Output the [x, y] coordinate of the center of the cell containing the given text.  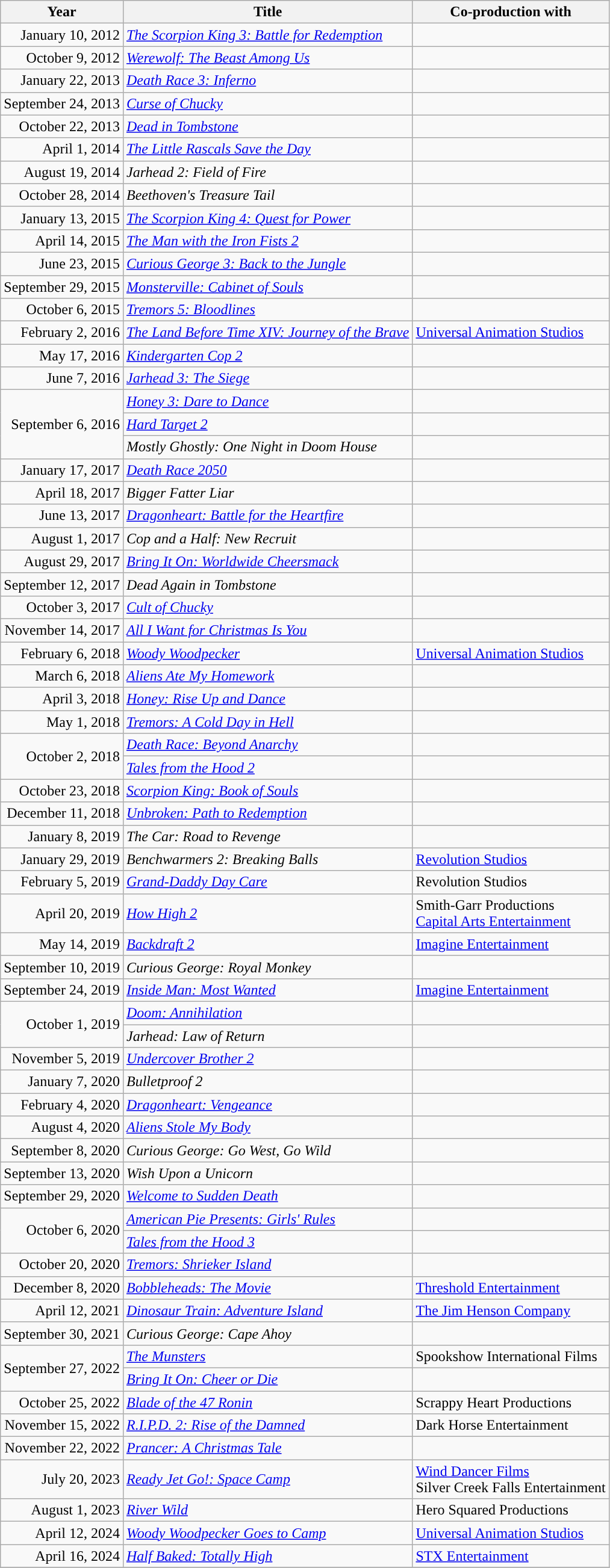
April 1, 2014 [62, 149]
November 15, 2022 [62, 1425]
River Wild [267, 1510]
The Munsters [267, 1356]
Woody Woodpecker Goes to Camp [267, 1533]
March 6, 2018 [62, 676]
June 23, 2015 [62, 264]
Smith-Garr ProductionsCapital Arts Entertainment [511, 913]
February 5, 2019 [62, 882]
December 8, 2020 [62, 1288]
October 22, 2013 [62, 126]
April 12, 2024 [62, 1533]
June 7, 2016 [62, 378]
February 2, 2016 [62, 333]
Jarhead: Law of Return [267, 1036]
May 1, 2018 [62, 722]
Tales from the Hood 2 [267, 768]
Backdraft 2 [267, 944]
The Little Rascals Save the Day [267, 149]
Dinosaur Train: Adventure Island [267, 1310]
Dark Horse Entertainment [511, 1425]
April 16, 2024 [62, 1556]
Year [62, 12]
Prancer: A Christmas Tale [267, 1448]
Dead Again in Tombstone [267, 584]
Curious George: Royal Monkey [267, 967]
Cult of Chucky [267, 607]
Kindergarten Cop 2 [267, 356]
October 1, 2019 [62, 1024]
September 30, 2021 [62, 1333]
November 5, 2019 [62, 1059]
September 24, 2019 [62, 990]
April 14, 2015 [62, 241]
Bigger Fatter Liar [267, 493]
The Scorpion King 4: Quest for Power [267, 218]
October 20, 2020 [62, 1265]
Scrappy Heart Productions [511, 1403]
Tremors: Shrieker Island [267, 1265]
Wish Upon a Unicorn [267, 1173]
Welcome to Sudden Death [267, 1196]
Bring It On: Cheer or Die [267, 1379]
The Land Before Time XIV: Journey of the Brave [267, 333]
September 12, 2017 [62, 584]
April 3, 2018 [62, 699]
January 8, 2019 [62, 836]
Hero Squared Productions [511, 1510]
October 6, 2015 [62, 310]
Honey: Rise Up and Dance [267, 699]
October 25, 2022 [62, 1403]
August 19, 2014 [62, 172]
Unbroken: Path to Redemption [267, 813]
January 29, 2019 [62, 859]
October 9, 2012 [62, 58]
Bring It On: Worldwide Cheersmack [267, 561]
September 13, 2020 [62, 1173]
Bulletproof 2 [267, 1082]
April 20, 2019 [62, 913]
How High 2 [267, 913]
February 4, 2020 [62, 1105]
October 23, 2018 [62, 791]
September 24, 2013 [62, 103]
Blade of the 47 Ronin [267, 1403]
Death Race 2050 [267, 470]
Death Race 3: Inferno [267, 81]
September 29, 2020 [62, 1196]
Cop and a Half: New Recruit [267, 539]
June 13, 2017 [62, 516]
Curious George: Go West, Go Wild [267, 1150]
Spookshow International Films [511, 1356]
The Jim Henson Company [511, 1310]
Werewolf: The Beast Among Us [267, 58]
January 13, 2015 [62, 218]
Monsterville: Cabinet of Souls [267, 287]
Threshold Entertainment [511, 1288]
Tremors: A Cold Day in Hell [267, 722]
September 6, 2016 [62, 424]
Beethoven's Treasure Tail [267, 195]
Death Race: Beyond Anarchy [267, 745]
January 17, 2017 [62, 470]
April 18, 2017 [62, 493]
Wind Dancer FilmsSilver Creek Falls Entertainment [511, 1479]
Honey 3: Dare to Dance [267, 401]
January 22, 2013 [62, 81]
The Scorpion King 3: Battle for Redemption [267, 35]
Ready Jet Go!: Space Camp [267, 1479]
December 11, 2018 [62, 813]
Scorpion King: Book of Souls [267, 791]
Woody Woodpecker [267, 653]
February 6, 2018 [62, 653]
Curious George 3: Back to the Jungle [267, 264]
May 17, 2016 [62, 356]
Mostly Ghostly: One Night in Doom House [267, 447]
Benchwarmers 2: Breaking Balls [267, 859]
October 3, 2017 [62, 607]
All I Want for Christmas Is You [267, 630]
R.I.P.D. 2: Rise of the Damned [267, 1425]
Tremors 5: Bloodlines [267, 310]
Dragonheart: Vengeance [267, 1105]
November 22, 2022 [62, 1448]
Jarhead 3: The Siege [267, 378]
January 10, 2012 [62, 35]
Jarhead 2: Field of Fire [267, 172]
American Pie Presents: Girls' Rules [267, 1219]
The Man with the Iron Fists 2 [267, 241]
Doom: Annihilation [267, 1013]
Undercover Brother 2 [267, 1059]
Curious George: Cape Ahoy [267, 1333]
January 7, 2020 [62, 1082]
STX Entertainment [511, 1556]
October 6, 2020 [62, 1230]
October 2, 2018 [62, 756]
Grand-Daddy Day Care [267, 882]
The Car: Road to Revenge [267, 836]
August 29, 2017 [62, 561]
Curse of Chucky [267, 103]
Co-production with [511, 12]
September 29, 2015 [62, 287]
Tales from the Hood 3 [267, 1242]
Aliens Ate My Homework [267, 676]
Dead in Tombstone [267, 126]
Inside Man: Most Wanted [267, 990]
August 4, 2020 [62, 1128]
August 1, 2017 [62, 539]
August 1, 2023 [62, 1510]
July 20, 2023 [62, 1479]
September 27, 2022 [62, 1368]
September 8, 2020 [62, 1150]
Title [267, 12]
September 10, 2019 [62, 967]
Bobbleheads: The Movie [267, 1288]
Half Baked: Totally High [267, 1556]
May 14, 2019 [62, 944]
Dragonheart: Battle for the Heartfire [267, 516]
October 28, 2014 [62, 195]
November 14, 2017 [62, 630]
Hard Target 2 [267, 424]
April 12, 2021 [62, 1310]
Aliens Stole My Body [267, 1128]
